Pinpoint the cell where the given text exists, returning its (x, y) midpoint coordinate. 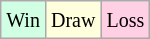
Draw (72, 20)
Win (24, 20)
Loss (126, 20)
